Extract the [X, Y] coordinate from the center of the cell holding the provided text.  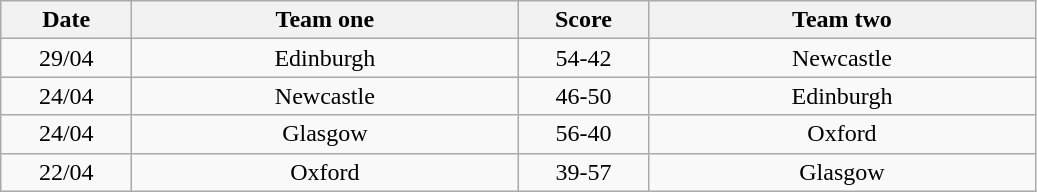
Score [584, 20]
56-40 [584, 134]
54-42 [584, 58]
22/04 [66, 172]
Team one [325, 20]
39-57 [584, 172]
Team two [842, 20]
29/04 [66, 58]
Date [66, 20]
46-50 [584, 96]
